Return [X, Y] of the center of cell containing provided text 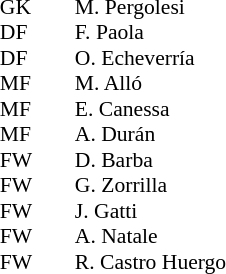
O. Echeverría [150, 58]
A. Natale [150, 237]
G. Zorrilla [150, 185]
E. Canessa [150, 109]
F. Paola [150, 33]
M. Alló [150, 83]
J. Gatti [150, 211]
A. Durán [150, 135]
D. Barba [150, 160]
